Locate the cell with the specified text and output its (x, y) center coordinate. 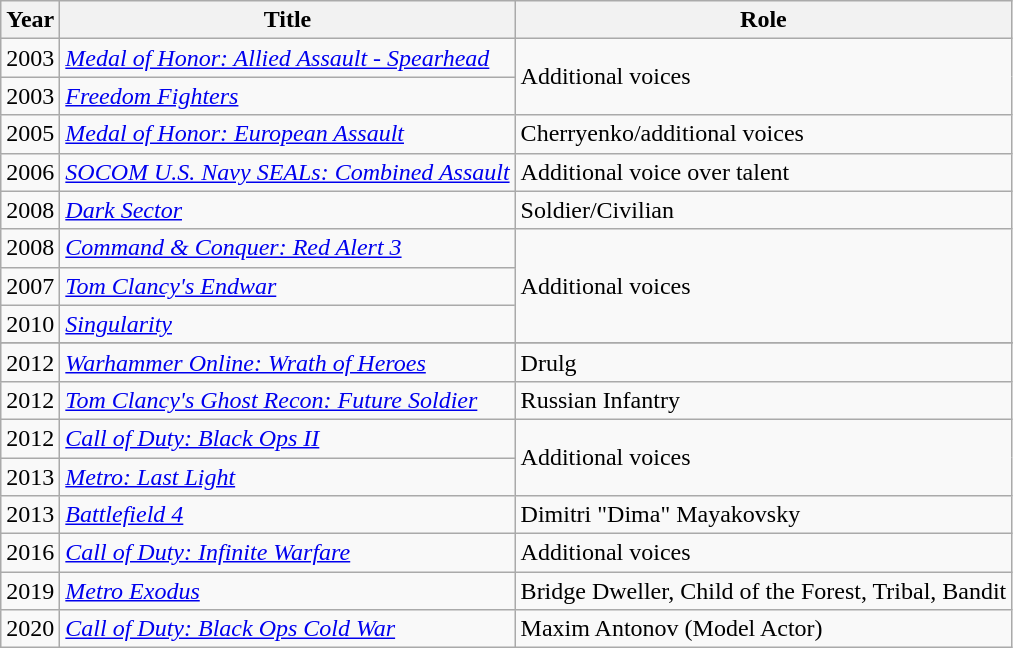
2006 (30, 172)
Tom Clancy's Endwar (288, 286)
2010 (30, 324)
SOCOM U.S. Navy SEALs: Combined Assault (288, 172)
Role (764, 20)
Bridge Dweller, Child of the Forest, Tribal, Bandit (764, 591)
Call of Duty: Infinite Warfare (288, 553)
Dimitri "Dima" Mayakovsky (764, 515)
2016 (30, 553)
Freedom Fighters (288, 96)
Metro: Last Light (288, 477)
Russian Infantry (764, 400)
Medal of Honor: Allied Assault - Spearhead (288, 58)
Battlefield 4 (288, 515)
Dark Sector (288, 210)
Metro Exodus (288, 591)
2005 (30, 134)
Singularity (288, 324)
2007 (30, 286)
Title (288, 20)
Command & Conquer: Red Alert 3 (288, 248)
Warhammer Online: Wrath of Heroes (288, 362)
Call of Duty: Black Ops Cold War (288, 629)
Call of Duty: Black Ops II (288, 438)
Year (30, 20)
Soldier/Civilian (764, 210)
2020 (30, 629)
Maxim Antonov (Model Actor) (764, 629)
Cherryenko/additional voices (764, 134)
2019 (30, 591)
Medal of Honor: European Assault (288, 134)
Tom Clancy's Ghost Recon: Future Soldier (288, 400)
Drulg (764, 362)
Additional voice over talent (764, 172)
